Capture the cell that displays the provided text and extract its [X, Y] central coordinate. 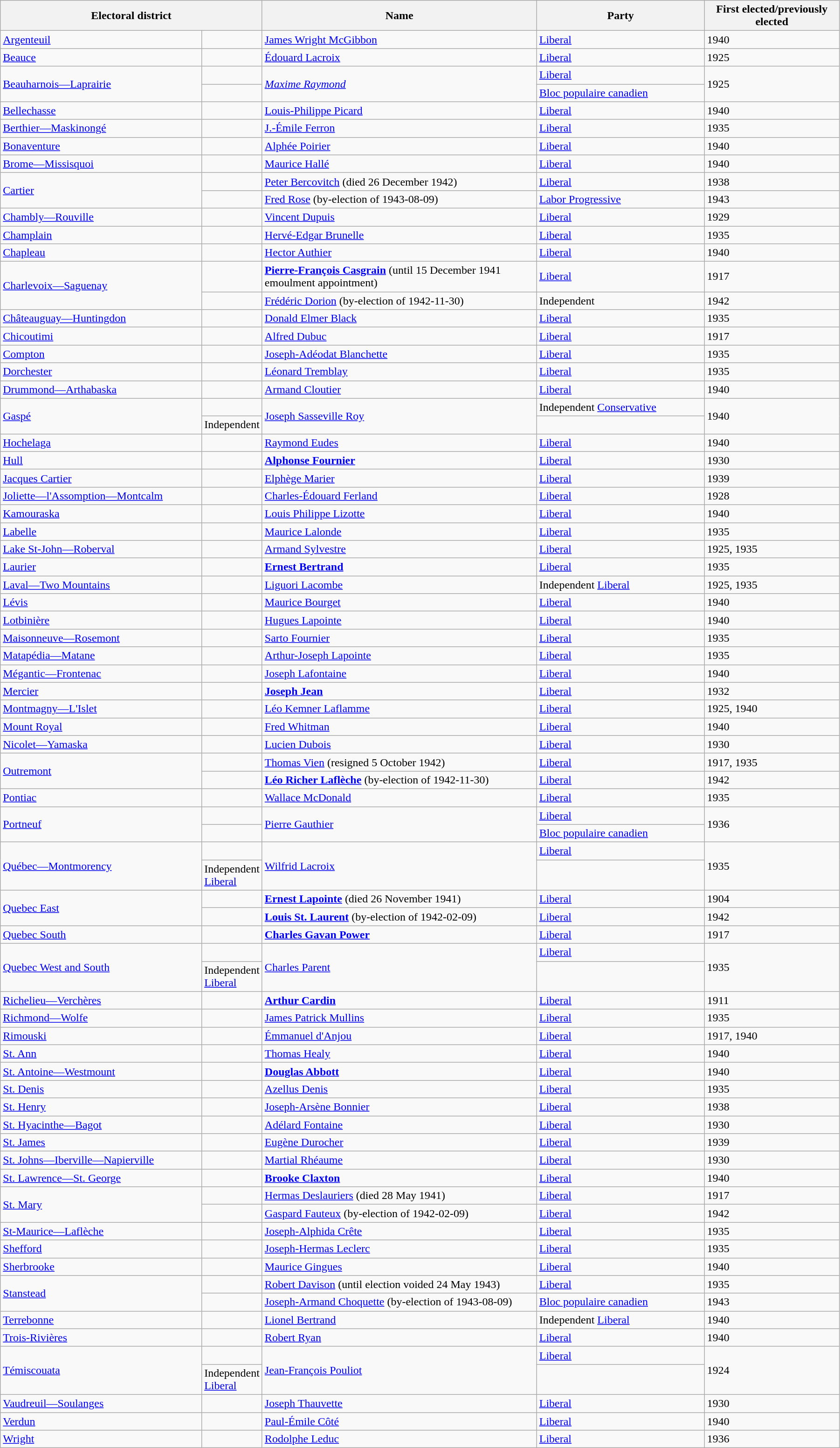
Trois-Rivières [101, 1337]
St. Hyacinthe—Bagot [101, 1124]
1904 [772, 899]
Beauharnois—Laprairie [101, 84]
Pierre Gauthier [399, 824]
Brooke Claxton [399, 1178]
Vaudreuil—Soulanges [101, 1403]
First elected/previously elected [772, 16]
Mercier [101, 691]
Matapédia—Matane [101, 656]
Wilfrid Lacroix [399, 866]
Sherbrooke [101, 1267]
Robert Davison (until election voided 24 May 1943) [399, 1284]
Joseph-Armand Choquette (by-election of 1943-08-09) [399, 1302]
Laval—Two Mountains [101, 585]
Maurice Gingues [399, 1267]
St. Henry [101, 1107]
Charles Parent [399, 967]
Chicoutimi [101, 336]
Joseph-Adéodat Blanchette [399, 354]
Louis Philippe Lizotte [399, 513]
Hermas Deslauriers (died 28 May 1941) [399, 1196]
Nicolet—Yamaska [101, 744]
Maurice Bourget [399, 603]
St. James [101, 1143]
Montmagny—L'Islet [101, 709]
Maxime Raymond [399, 84]
James Patrick Mullins [399, 1018]
St. Ann [101, 1053]
Charles Gavan Power [399, 935]
Léonard Tremblay [399, 372]
Jean-François Pouliot [399, 1370]
Laurier [101, 567]
Maisonneuve—Rosemont [101, 638]
St. Denis [101, 1089]
Drummond—Arthabaska [101, 389]
Québec—Montmorency [101, 866]
Azellus Denis [399, 1089]
Ernest Bertrand [399, 567]
Joseph-Arsène Bonnier [399, 1107]
Maurice Lalonde [399, 531]
Robert Ryan [399, 1337]
Rimouski [101, 1036]
Léo Kemner Laflamme [399, 709]
Richmond—Wolfe [101, 1018]
Hugues Lapointe [399, 620]
1929 [772, 217]
Gaspé [101, 416]
Electoral district [131, 16]
Arthur-Joseph Lapointe [399, 656]
Joseph Lafontaine [399, 673]
Outremont [101, 771]
Cartier [101, 190]
Joseph Sasseville Roy [399, 416]
Maurice Hallé [399, 164]
1924 [772, 1370]
Jacques Cartier [101, 478]
Joseph-Alphida Crête [399, 1231]
Wallace McDonald [399, 797]
Kamouraska [101, 513]
Thomas Healy [399, 1053]
Brome—Missisquoi [101, 164]
Party [620, 16]
Lucien Dubois [399, 744]
1911 [772, 1000]
Joseph-Hermas Leclerc [399, 1249]
Lotbinière [101, 620]
James Wright McGibbon [399, 40]
Champlain [101, 235]
St. Johns—Iberville—Napierville [101, 1160]
Raymond Eudes [399, 443]
Alphonse Fournier [399, 460]
Joseph Thauvette [399, 1403]
Labor Progressive [620, 199]
Armand Cloutier [399, 389]
Shefford [101, 1249]
Alphée Poirier [399, 146]
1928 [772, 496]
J.-Émile Ferron [399, 128]
Joliette—l'Assomption—Montcalm [101, 496]
Arthur Cardin [399, 1000]
Peter Bercovitch (died 26 December 1942) [399, 181]
Liguori Lacombe [399, 585]
1917, 1940 [772, 1036]
Adélard Fontaine [399, 1124]
Quebec East [101, 908]
Lionel Bertrand [399, 1320]
Mount Royal [101, 727]
Portneuf [101, 824]
Richelieu—Verchères [101, 1000]
Beauce [101, 57]
Charlevoix—Saguenay [101, 285]
Berthier—Maskinongé [101, 128]
Bonaventure [101, 146]
Alfred Dubuc [399, 336]
Bellechasse [101, 111]
Hull [101, 460]
Thomas Vien (resigned 5 October 1942) [399, 762]
1925, 1940 [772, 709]
Dorchester [101, 372]
Fred Rose (by-election of 1943-08-09) [399, 199]
Hochelaga [101, 443]
Châteauguay—Huntingdon [101, 319]
Labelle [101, 531]
1932 [772, 691]
Rodolphe Leduc [399, 1439]
Louis-Philippe Picard [399, 111]
Joseph Jean [399, 691]
Fred Whitman [399, 727]
Douglas Abbott [399, 1071]
Gaspard Fauteux (by-election of 1942-02-09) [399, 1213]
St. Antoine—Westmount [101, 1071]
Independent Conservative [620, 407]
Quebec South [101, 935]
Wright [101, 1439]
Édouard Lacroix [399, 57]
Louis St. Laurent (by-election of 1942-02-09) [399, 917]
Témiscouata [101, 1370]
St-Maurice—Laflèche [101, 1231]
Name [399, 16]
Lévis [101, 603]
Terrebonne [101, 1320]
Charles-Édouard Ferland [399, 496]
Paul-Émile Côté [399, 1421]
Quebec West and South [101, 967]
Chapleau [101, 253]
Eugène Durocher [399, 1143]
Pontiac [101, 797]
Verdun [101, 1421]
Émmanuel d'Anjou [399, 1036]
Chambly—Rouville [101, 217]
Lake St-John—Roberval [101, 549]
Léo Richer Laflèche (by-election of 1942-11-30) [399, 780]
Argenteuil [101, 40]
Stanstead [101, 1293]
Elphège Marier [399, 478]
Hervé-Edgar Brunelle [399, 235]
St. Mary [101, 1205]
Mégantic—Frontenac [101, 673]
Frédéric Dorion (by-election of 1942-11-30) [399, 301]
Pierre-François Casgrain (until 15 December 1941 emoulment appointment) [399, 277]
Compton [101, 354]
Sarto Fournier [399, 638]
Donald Elmer Black [399, 319]
Ernest Lapointe (died 26 November 1941) [399, 899]
1917, 1935 [772, 762]
Martial Rhéaume [399, 1160]
Armand Sylvestre [399, 549]
Vincent Dupuis [399, 217]
St. Lawrence—St. George [101, 1178]
Hector Authier [399, 253]
